Scan for the cell matching the given text and deliver its (x, y) coordinate at center. 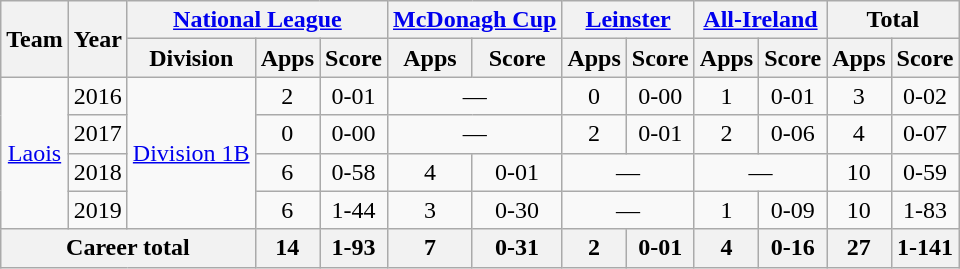
McDonagh Cup (474, 20)
Year (98, 39)
Total (893, 20)
0-59 (925, 172)
National League (257, 20)
2017 (98, 134)
2016 (98, 96)
0-16 (793, 248)
0-07 (925, 134)
Division (191, 58)
0-02 (925, 96)
1-83 (925, 210)
Leinster (628, 20)
1-141 (925, 248)
Division 1B (191, 153)
0-06 (793, 134)
Career total (128, 248)
0-58 (354, 172)
14 (287, 248)
0-30 (517, 210)
2018 (98, 172)
Laois (35, 153)
7 (430, 248)
All-Ireland (760, 20)
Team (35, 39)
27 (859, 248)
2019 (98, 210)
1-44 (354, 210)
0-09 (793, 210)
1-93 (354, 248)
0-31 (517, 248)
